Output the (X, Y) coordinate of the center of the cell containing the given text.  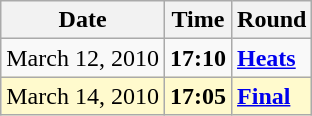
17:10 (198, 58)
March 12, 2010 (83, 58)
Time (198, 20)
17:05 (198, 96)
Date (83, 20)
Heats (272, 58)
Round (272, 20)
March 14, 2010 (83, 96)
Final (272, 96)
